Search for the cell housing the specified text and yield its (X, Y) center coordinate. 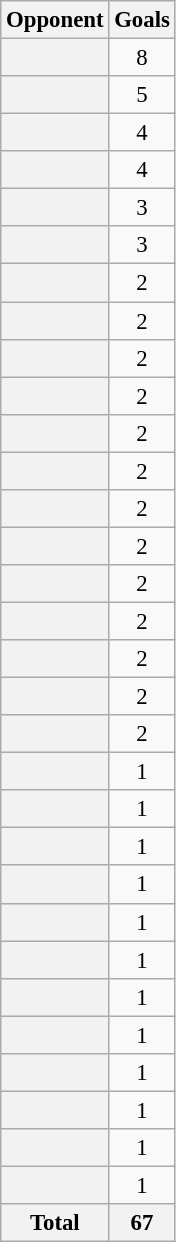
67 (142, 1223)
Total (55, 1223)
8 (142, 58)
5 (142, 95)
Opponent (55, 20)
Goals (142, 20)
